Find where the given text appears and provide that cell's center as [X, Y] coordinate. 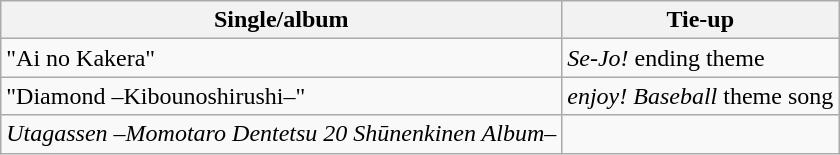
"Diamond –Kibounoshirushi–" [282, 96]
Se-Jo! ending theme [700, 58]
enjoy! Baseball theme song [700, 96]
Utagassen –Momotaro Dentetsu 20 Shūnenkinen Album– [282, 134]
Single/album [282, 20]
Tie-up [700, 20]
"Ai no Kakera" [282, 58]
